Provide the [X, Y] coordinate of the cell's center where the given text is located.  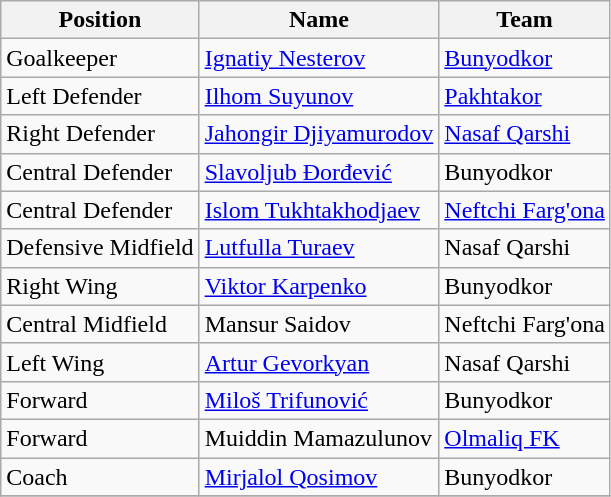
Lutfulla Turaev [319, 248]
Miloš Trifunović [319, 400]
Ilhom Suyunov [319, 96]
Pakhtakor [525, 96]
Mirjalol Qosimov [319, 477]
Goalkeeper [100, 58]
Mansur Saidov [319, 324]
Islom Tukhtakhodjaev [319, 210]
Right Wing [100, 286]
Right Defender [100, 134]
Left Defender [100, 96]
Muiddin Mamazulunov [319, 438]
Name [319, 20]
Ignatiy Nesterov [319, 58]
Jahongir Djiyamurodov [319, 134]
Coach [100, 477]
Viktor Karpenko [319, 286]
Olmaliq FK [525, 438]
Slavoljub Đorđević [319, 172]
Defensive Midfield [100, 248]
Left Wing [100, 362]
Position [100, 20]
Team [525, 20]
Artur Gevorkyan [319, 362]
Central Midfield [100, 324]
